Output the [x, y] coordinate of the center of the cell containing the given text.  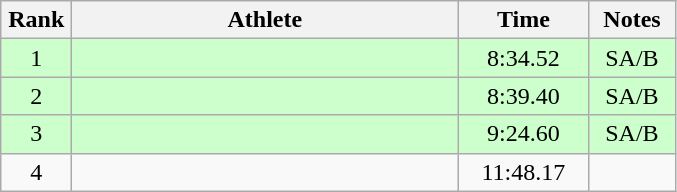
8:39.40 [524, 96]
2 [36, 96]
4 [36, 172]
Athlete [265, 20]
11:48.17 [524, 172]
9:24.60 [524, 134]
Time [524, 20]
8:34.52 [524, 58]
Rank [36, 20]
Notes [632, 20]
1 [36, 58]
3 [36, 134]
